From the cell containing the given text, extract its center point as [x, y] coordinate. 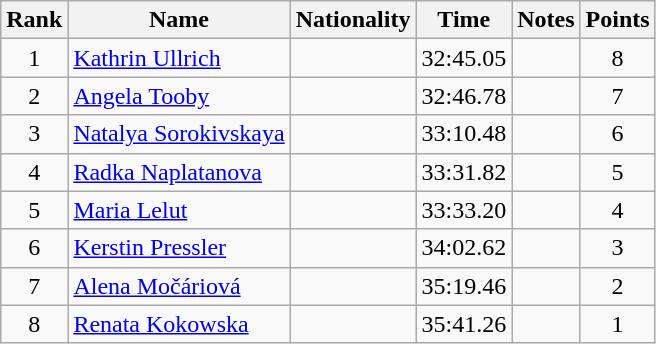
33:31.82 [464, 172]
Rank [34, 20]
32:46.78 [464, 96]
33:33.20 [464, 210]
35:19.46 [464, 286]
Alena Močáriová [179, 286]
Radka Naplatanova [179, 172]
Name [179, 20]
Natalya Sorokivskaya [179, 134]
Renata Kokowska [179, 324]
34:02.62 [464, 248]
Notes [546, 20]
Kerstin Pressler [179, 248]
35:41.26 [464, 324]
33:10.48 [464, 134]
Kathrin Ullrich [179, 58]
Angela Tooby [179, 96]
Time [464, 20]
Maria Lelut [179, 210]
32:45.05 [464, 58]
Points [618, 20]
Nationality [353, 20]
